Return the [X, Y] coordinate for the center point of the cell that contains the specified text.  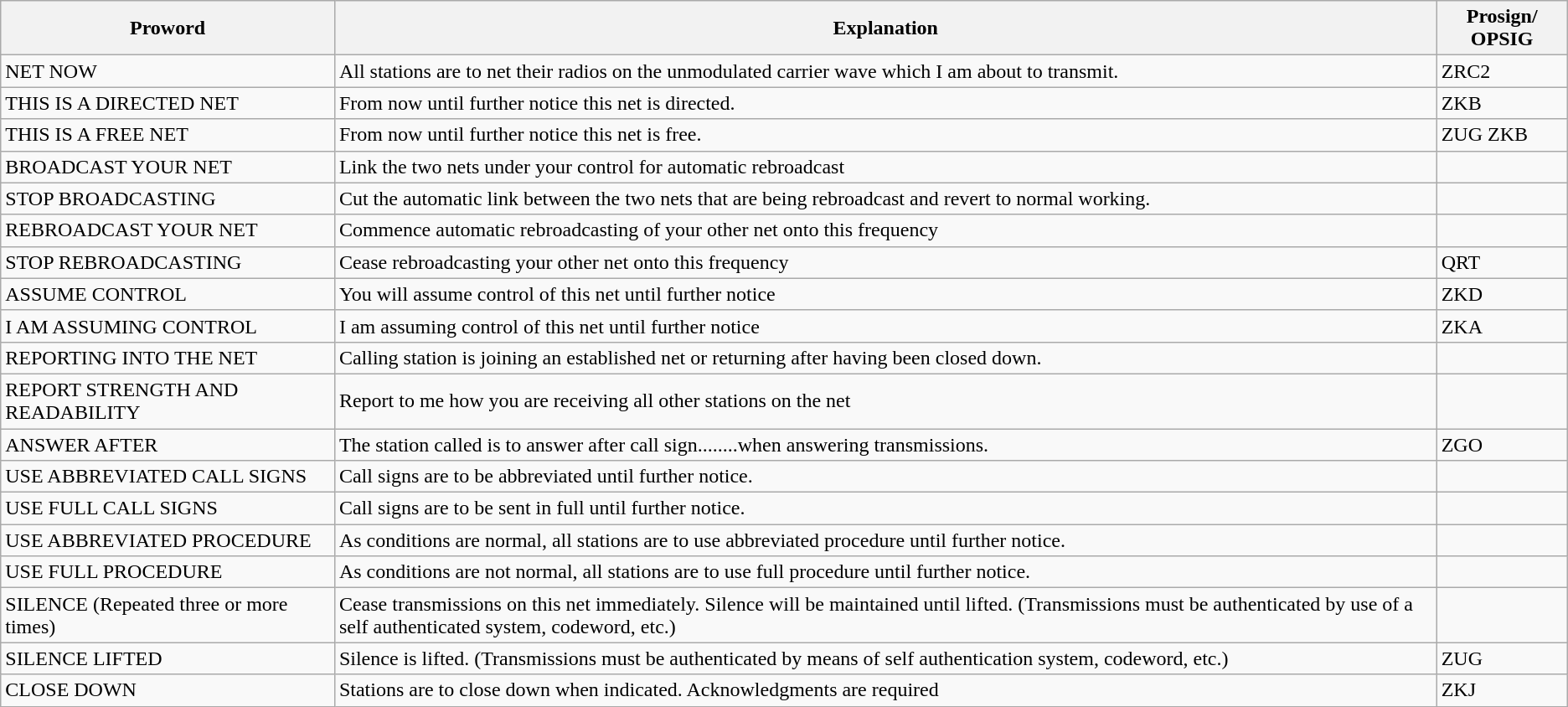
I am assuming control of this net until further notice [885, 326]
You will assume control of this net until further notice [885, 294]
Link the two nets under your control for automatic rebroadcast [885, 167]
ZRC2 [1502, 71]
ASSUME CONTROL [168, 294]
SILENCE LIFTED [168, 658]
QRT [1502, 262]
REPORTING INTO THE NET [168, 358]
BROADCAST YOUR NET [168, 167]
REBROADCAST YOUR NET [168, 230]
All stations are to net their radios on the unmodulated carrier wave which I am about to transmit. [885, 71]
I AM ASSUMING CONTROL [168, 326]
Cut the automatic link between the two nets that are being rebroadcast and revert to normal working. [885, 199]
ZUG [1502, 658]
ZKA [1502, 326]
REPORT STRENGTH AND READABILITY [168, 400]
THIS IS A FREE NET [168, 135]
ZKJ [1502, 690]
As conditions are not normal, all stations are to use full procedure until further notice. [885, 572]
Calling station is joining an established net or returning after having been closed down. [885, 358]
THIS IS A DIRECTED NET [168, 103]
Cease rebroadcasting your other net onto this frequency [885, 262]
Stations are to close down when indicated. Acknowledgments are required [885, 690]
SILENCE (Repeated three or more times) [168, 615]
As conditions are normal, all stations are to use abbreviated procedure until further notice. [885, 540]
ZGO [1502, 445]
USE ABBREVIATED CALL SIGNS [168, 477]
STOP BROADCASTING [168, 199]
The station called is to answer after call sign........when answering transmissions. [885, 445]
CLOSE DOWN [168, 690]
USE ABBREVIATED PROCEDURE [168, 540]
STOP REBROADCASTING [168, 262]
Commence automatic rebroadcasting of your other net onto this frequency [885, 230]
Report to me how you are receiving all other stations on the net [885, 400]
Call signs are to be sent in full until further notice. [885, 508]
Silence is lifted. (Transmissions must be authenticated by means of self authentication system, codeword, etc.) [885, 658]
Proword [168, 28]
ANSWER AFTER [168, 445]
From now until further notice this net is directed. [885, 103]
NET NOW [168, 71]
USE FULL CALL SIGNS [168, 508]
ZKD [1502, 294]
USE FULL PROCEDURE [168, 572]
ZUG ZKB [1502, 135]
Prosign/ OPSIG [1502, 28]
Explanation [885, 28]
Call signs are to be abbreviated until further notice. [885, 477]
From now until further notice this net is free. [885, 135]
ZKB [1502, 103]
